Return the [x, y] coordinate for the center point of the cell that contains the specified text.  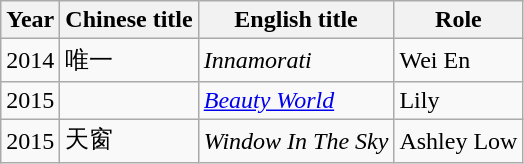
Wei En [458, 60]
Beauty World [296, 100]
Year [30, 20]
天窗 [129, 140]
2014 [30, 60]
Ashley Low [458, 140]
English title [296, 20]
唯一 [129, 60]
Window In The Sky [296, 140]
Role [458, 20]
Lily [458, 100]
Chinese title [129, 20]
Innamorati [296, 60]
